Provide the [x, y] coordinate of the cell's center where the given text is located.  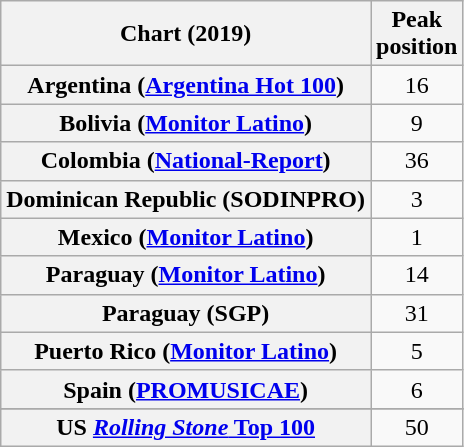
Peakposition [416, 34]
5 [416, 351]
Puerto Rico (Monitor Latino) [186, 351]
16 [416, 85]
Dominican Republic (SODINPRO) [186, 199]
50 [416, 427]
14 [416, 275]
US Rolling Stone Top 100 [186, 427]
Colombia (National-Report) [186, 161]
Chart (2019) [186, 34]
Spain (PROMUSICAE) [186, 389]
Paraguay (SGP) [186, 313]
6 [416, 389]
Argentina (Argentina Hot 100) [186, 85]
Mexico (Monitor Latino) [186, 237]
1 [416, 237]
31 [416, 313]
36 [416, 161]
9 [416, 123]
3 [416, 199]
Bolivia (Monitor Latino) [186, 123]
Paraguay (Monitor Latino) [186, 275]
